From the cell containing the given text, extract its center point as (x, y) coordinate. 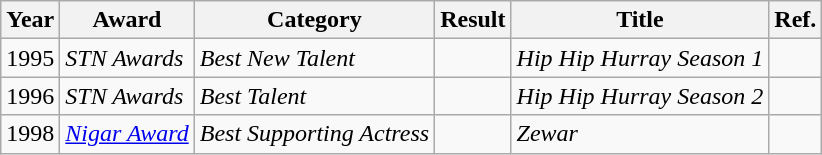
Best Supporting Actress (314, 134)
Category (314, 20)
Best Talent (314, 96)
Hip Hip Hurray Season 1 (640, 58)
Award (127, 20)
1996 (30, 96)
Nigar Award (127, 134)
Year (30, 20)
Zewar (640, 134)
1998 (30, 134)
Title (640, 20)
Best New Talent (314, 58)
Hip Hip Hurray Season 2 (640, 96)
Result (473, 20)
Ref. (796, 20)
1995 (30, 58)
